Return (X, Y) of the center of cell containing provided text 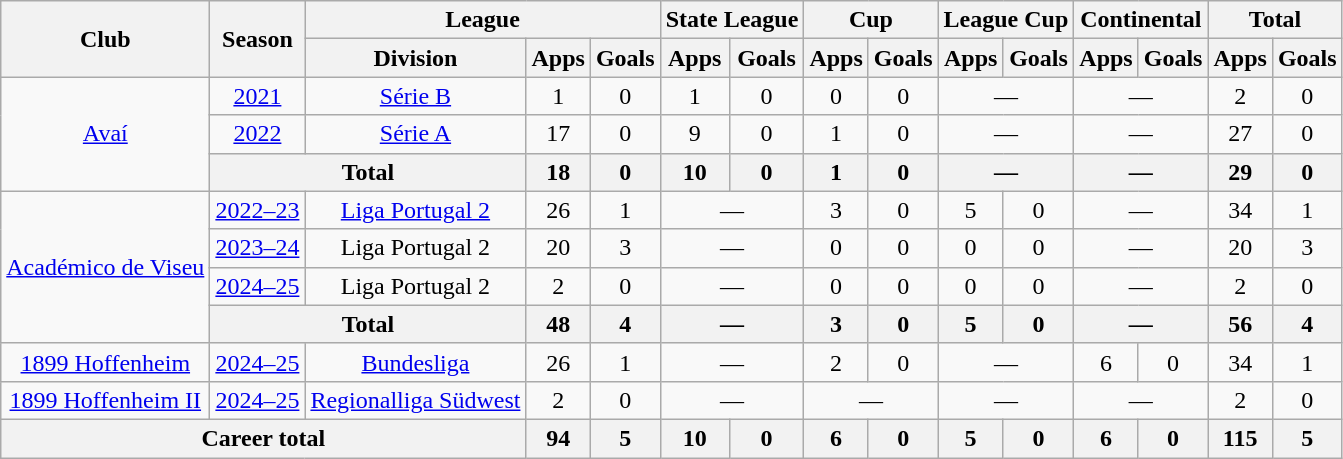
1899 Hoffenheim (106, 362)
27 (1240, 134)
League Cup (1006, 20)
2023–24 (258, 248)
1899 Hoffenheim II (106, 400)
9 (694, 134)
29 (1240, 172)
Division (416, 58)
Série B (416, 96)
Avaí (106, 134)
Club (106, 39)
League (482, 20)
Season (258, 39)
17 (558, 134)
56 (1240, 324)
48 (558, 324)
Cup (871, 20)
18 (558, 172)
Regionalliga Südwest (416, 400)
State League (732, 20)
94 (558, 438)
Career total (264, 438)
2022–23 (258, 210)
2021 (258, 96)
2022 (258, 134)
Bundesliga (416, 362)
Série A (416, 134)
Académico de Viseu (106, 267)
Continental (1141, 20)
115 (1240, 438)
